Output the [x, y] coordinate of the center of the cell containing the given text.  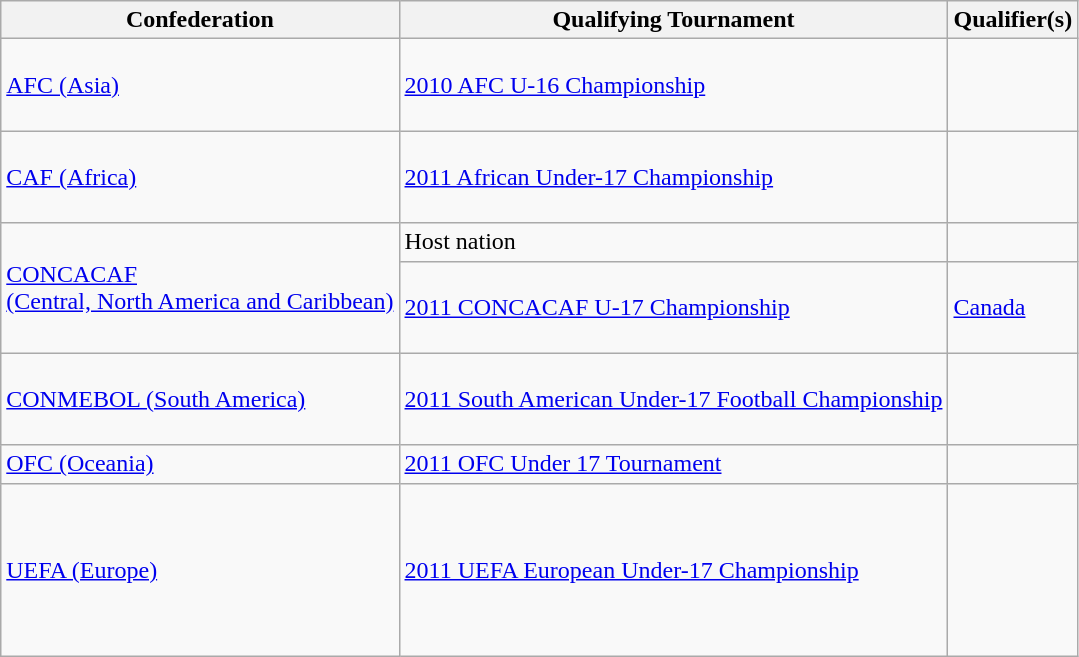
2010 AFC U-16 Championship [674, 85]
Confederation [200, 20]
CONMEBOL (South America) [200, 399]
2011 OFC Under 17 Tournament [674, 464]
OFC (Oceania) [200, 464]
CONCACAF(Central, North America and Caribbean) [200, 288]
UEFA (Europe) [200, 570]
2011 African Under-17 Championship [674, 177]
AFC (Asia) [200, 85]
Qualifying Tournament [674, 20]
2011 CONCACAF U-17 Championship [674, 307]
Canada [1013, 307]
Host nation [674, 242]
Qualifier(s) [1013, 20]
2011 UEFA European Under-17 Championship [674, 570]
2011 South American Under-17 Football Championship [674, 399]
CAF (Africa) [200, 177]
